Scan for the cell matching the given text and deliver its (x, y) coordinate at center. 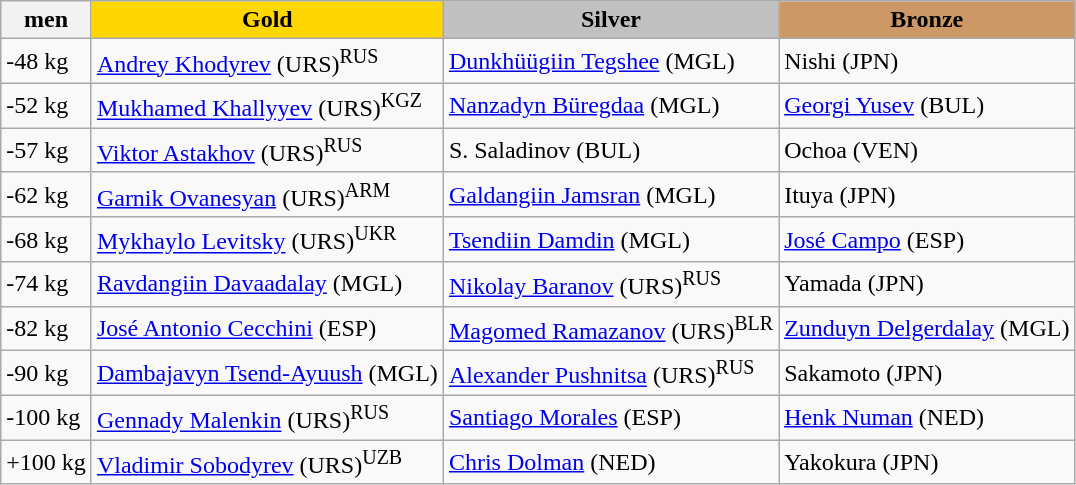
men (46, 20)
+100 kg (46, 462)
-90 kg (46, 374)
Mykhaylo Levitsky (URS)UKR (267, 240)
Henk Numan (NED) (927, 418)
Dunkhüügiin Tegshee (MGL) (610, 62)
S. Saladinov (BUL) (610, 150)
Gennady Malenkin (URS)RUS (267, 418)
-100 kg (46, 418)
Chris Dolman (NED) (610, 462)
Gold (267, 20)
-82 kg (46, 328)
Nishi (JPN) (927, 62)
-57 kg (46, 150)
Yamada (JPN) (927, 284)
Galdangiin Jamsran (MGL) (610, 194)
Silver (610, 20)
Nikolay Baranov (URS)RUS (610, 284)
Dambajavyn Tsend-Ayuush (MGL) (267, 374)
-48 kg (46, 62)
Ravdangiin Davaadalay (MGL) (267, 284)
-62 kg (46, 194)
Alexander Pushnitsa (URS)RUS (610, 374)
-52 kg (46, 106)
Ituya (JPN) (927, 194)
Sakamoto (JPN) (927, 374)
Tsendiin Damdin (MGL) (610, 240)
José Antonio Cecchini (ESP) (267, 328)
Nanzadyn Büregdaa (MGL) (610, 106)
Viktor Astakhov (URS)RUS (267, 150)
Andrey Khodyrev (URS)RUS (267, 62)
-74 kg (46, 284)
Magomed Ramazanov (URS)BLR (610, 328)
Santiago Morales (ESP) (610, 418)
Vladimir Sobodyrev (URS)UZB (267, 462)
Zunduyn Delgerdalay (MGL) (927, 328)
Yakokura (JPN) (927, 462)
Georgi Yusev (BUL) (927, 106)
Ochoa (VEN) (927, 150)
-68 kg (46, 240)
José Campo (ESP) (927, 240)
Bronze (927, 20)
Mukhamed Khallyyev (URS)KGZ (267, 106)
Garnik Ovanesyan (URS)ARM (267, 194)
